Pinpoint the cell where the given text exists, returning its [x, y] midpoint coordinate. 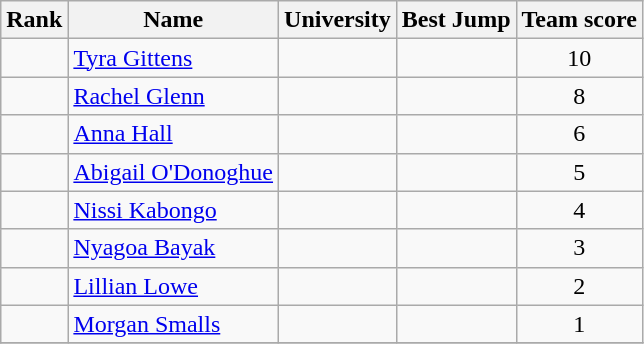
Rank [34, 20]
Tyra Gittens [174, 58]
10 [579, 58]
University [338, 20]
Morgan Smalls [174, 324]
8 [579, 96]
6 [579, 134]
Team score [579, 20]
Anna Hall [174, 134]
Nyagoa Bayak [174, 248]
1 [579, 324]
Abigail O'Donoghue [174, 172]
3 [579, 248]
2 [579, 286]
Nissi Kabongo [174, 210]
5 [579, 172]
Name [174, 20]
Lillian Lowe [174, 286]
Best Jump [456, 20]
4 [579, 210]
Rachel Glenn [174, 96]
